Provide the (X, Y) coordinate of the cell's center where the given text is located.  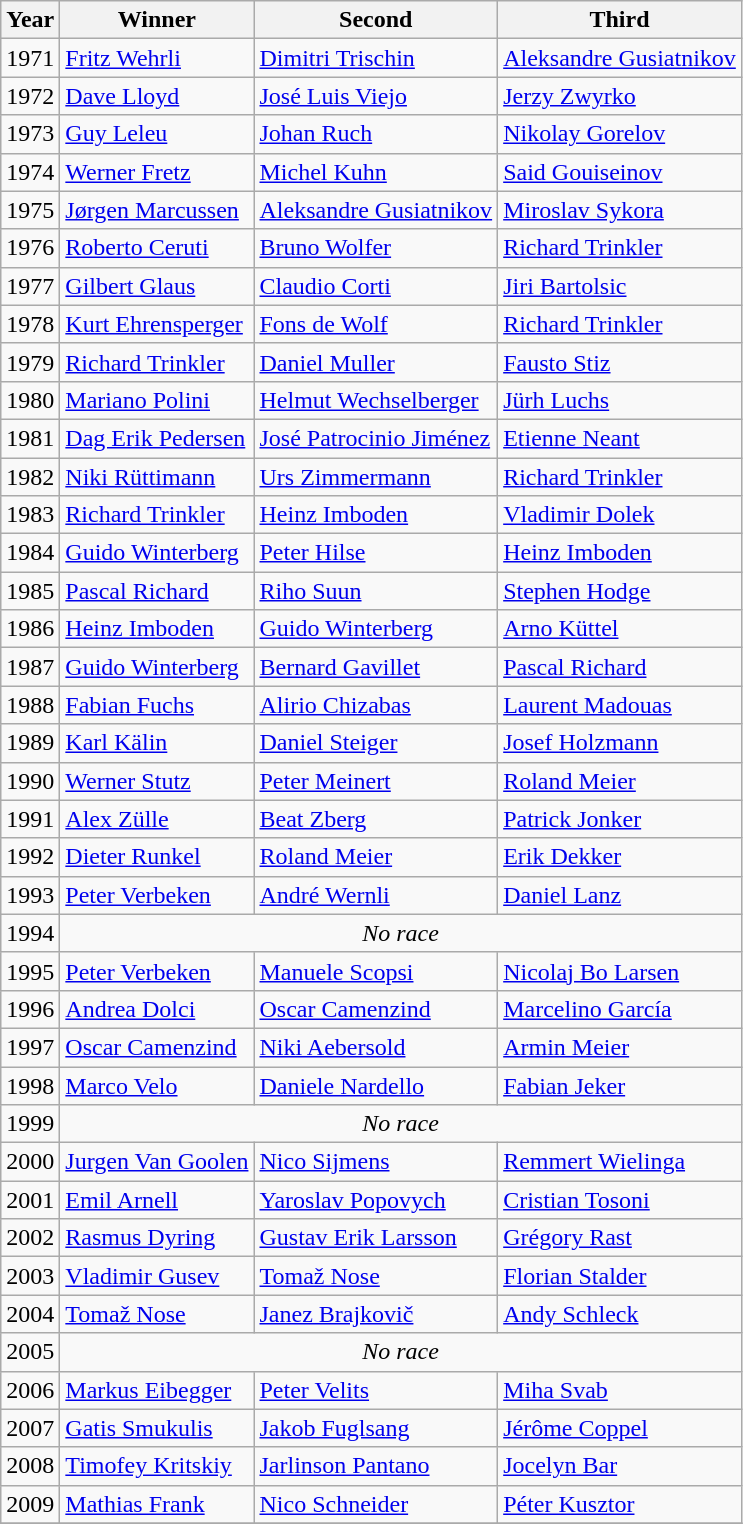
Jérôme Coppel (620, 1428)
Nico Schneider (376, 1504)
Niki Rüttimann (157, 477)
1987 (30, 667)
Stephen Hodge (620, 591)
Erik Dekker (620, 857)
Dag Erik Pedersen (157, 438)
Miha Svab (620, 1390)
1979 (30, 362)
Janez Brajkovič (376, 1314)
2008 (30, 1466)
Peter Velits (376, 1390)
Jiri Bartolsic (620, 286)
Laurent Madouas (620, 705)
2002 (30, 1238)
2003 (30, 1276)
Vladimir Gusev (157, 1276)
Péter Kusztor (620, 1504)
Etienne Neant (620, 438)
Jarlinson Pantano (376, 1466)
Riho Suun (376, 591)
Fabian Jeker (620, 1085)
Arno Küttel (620, 629)
1984 (30, 553)
2006 (30, 1390)
Werner Fretz (157, 172)
Nico Sijmens (376, 1162)
Daniel Steiger (376, 743)
1996 (30, 1009)
Gilbert Glaus (157, 286)
2005 (30, 1352)
1975 (30, 210)
Fritz Wehrli (157, 58)
Werner Stutz (157, 781)
1988 (30, 705)
Bruno Wolfer (376, 248)
Roberto Ceruti (157, 248)
1980 (30, 400)
1981 (30, 438)
1971 (30, 58)
Niki Aebersold (376, 1047)
Fausto Stiz (620, 362)
Alirio Chizabas (376, 705)
1983 (30, 515)
1973 (30, 134)
Jørgen Marcussen (157, 210)
Kurt Ehrensperger (157, 324)
Urs Zimmermann (376, 477)
Nikolay Gorelov (620, 134)
2009 (30, 1504)
Manuele Scopsi (376, 971)
Helmut Wechselberger (376, 400)
1982 (30, 477)
Daniel Lanz (620, 895)
Fons de Wolf (376, 324)
Jocelyn Bar (620, 1466)
Gustav Erik Larsson (376, 1238)
Andy Schleck (620, 1314)
Nicolaj Bo Larsen (620, 971)
Jurgen Van Goolen (157, 1162)
1990 (30, 781)
Alex Zülle (157, 819)
Mathias Frank (157, 1504)
Peter Hilse (376, 553)
1998 (30, 1085)
Florian Stalder (620, 1276)
Daniel Muller (376, 362)
1991 (30, 819)
Timofey Kritskiy (157, 1466)
Rasmus Dyring (157, 1238)
Andrea Dolci (157, 1009)
2000 (30, 1162)
1989 (30, 743)
1986 (30, 629)
2001 (30, 1200)
1995 (30, 971)
1972 (30, 96)
1997 (30, 1047)
1992 (30, 857)
Patrick Jonker (620, 819)
Vladimir Dolek (620, 515)
1976 (30, 248)
Marco Velo (157, 1085)
Johan Ruch (376, 134)
José Patrocinio Jiménez (376, 438)
Third (620, 20)
1985 (30, 591)
Michel Kuhn (376, 172)
Karl Kälin (157, 743)
Jürh Luchs (620, 400)
Daniele Nardello (376, 1085)
Armin Meier (620, 1047)
Emil Arnell (157, 1200)
Cristian Tosoni (620, 1200)
Josef Holzmann (620, 743)
Dieter Runkel (157, 857)
Fabian Fuchs (157, 705)
Dimitri Trischin (376, 58)
1994 (30, 933)
Winner (157, 20)
Jakob Fuglsang (376, 1428)
Remmert Wielinga (620, 1162)
1977 (30, 286)
Markus Eibegger (157, 1390)
1978 (30, 324)
2004 (30, 1314)
Mariano Polini (157, 400)
Yaroslav Popovych (376, 1200)
Said Gouiseinov (620, 172)
Marcelino García (620, 1009)
Peter Meinert (376, 781)
Gatis Smukulis (157, 1428)
Jerzy Zwyrko (620, 96)
Grégory Rast (620, 1238)
Miroslav Sykora (620, 210)
1999 (30, 1124)
José Luis Viejo (376, 96)
Bernard Gavillet (376, 667)
Dave Lloyd (157, 96)
Guy Leleu (157, 134)
1974 (30, 172)
2007 (30, 1428)
Year (30, 20)
Second (376, 20)
1993 (30, 895)
Beat Zberg (376, 819)
André Wernli (376, 895)
Claudio Corti (376, 286)
